Search for the cell housing the specified text and yield its (x, y) center coordinate. 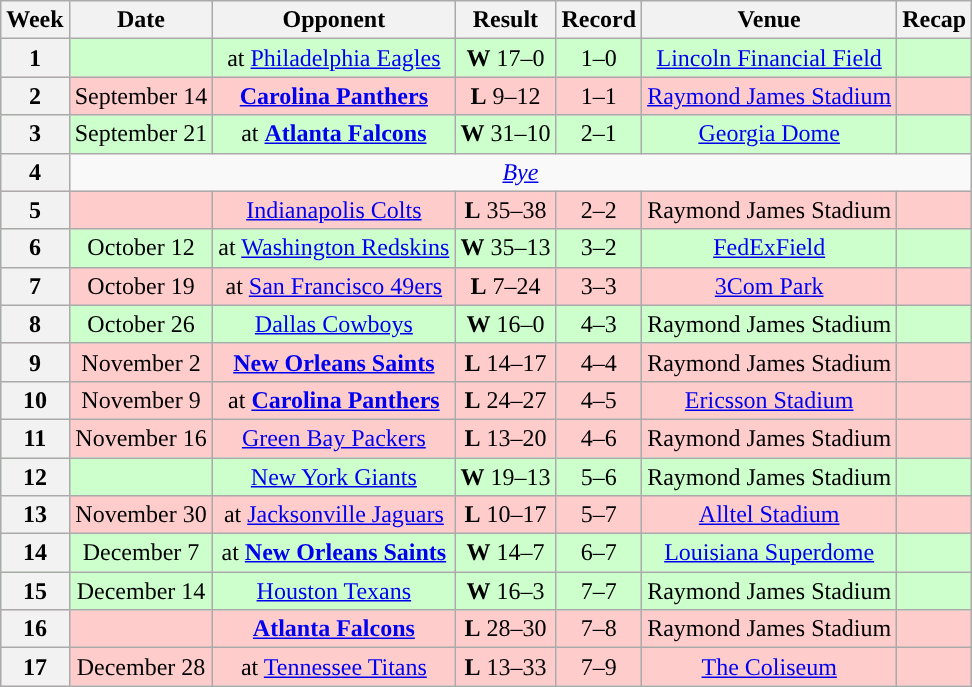
Indianapolis Colts (334, 210)
New York Giants (334, 477)
L 13–20 (506, 438)
2–1 (599, 134)
2 (35, 96)
at Jacksonville Jaguars (334, 515)
17 (35, 667)
Venue (770, 20)
2–2 (599, 210)
Louisiana Superdome (770, 553)
November 30 (141, 515)
3 (35, 134)
at San Francisco 49ers (334, 286)
16 (35, 629)
New Orleans Saints (334, 362)
3–2 (599, 248)
10 (35, 400)
October 26 (141, 324)
4 (35, 172)
Recap (934, 20)
Date (141, 20)
5–7 (599, 515)
October 12 (141, 248)
7–8 (599, 629)
L 9–12 (506, 96)
1–1 (599, 96)
15 (35, 591)
Carolina Panthers (334, 96)
6–7 (599, 553)
The Coliseum (770, 667)
September 21 (141, 134)
Georgia Dome (770, 134)
FedExField (770, 248)
5–6 (599, 477)
Atlanta Falcons (334, 629)
7–9 (599, 667)
L 13–33 (506, 667)
December 28 (141, 667)
L 35–38 (506, 210)
at New Orleans Saints (334, 553)
5 (35, 210)
Lincoln Financial Field (770, 58)
W 35–13 (506, 248)
L 24–27 (506, 400)
W 17–0 (506, 58)
Dallas Cowboys (334, 324)
at Washington Redskins (334, 248)
W 31–10 (506, 134)
4–4 (599, 362)
9 (35, 362)
W 16–3 (506, 591)
8 (35, 324)
Alltel Stadium (770, 515)
13 (35, 515)
14 (35, 553)
4–3 (599, 324)
October 19 (141, 286)
Result (506, 20)
1 (35, 58)
12 (35, 477)
3Com Park (770, 286)
11 (35, 438)
Houston Texans (334, 591)
W 16–0 (506, 324)
3–3 (599, 286)
7–7 (599, 591)
December 7 (141, 553)
L 7–24 (506, 286)
6 (35, 248)
L 10–17 (506, 515)
W 14–7 (506, 553)
Bye (520, 172)
4–5 (599, 400)
September 14 (141, 96)
7 (35, 286)
at Tennessee Titans (334, 667)
Week (35, 20)
at Philadelphia Eagles (334, 58)
November 9 (141, 400)
Opponent (334, 20)
November 16 (141, 438)
4–6 (599, 438)
L 28–30 (506, 629)
L 14–17 (506, 362)
W 19–13 (506, 477)
at Carolina Panthers (334, 400)
1–0 (599, 58)
November 2 (141, 362)
Ericsson Stadium (770, 400)
at Atlanta Falcons (334, 134)
Record (599, 20)
December 14 (141, 591)
Green Bay Packers (334, 438)
